Pinpoint the cell where the given text exists, returning its [x, y] midpoint coordinate. 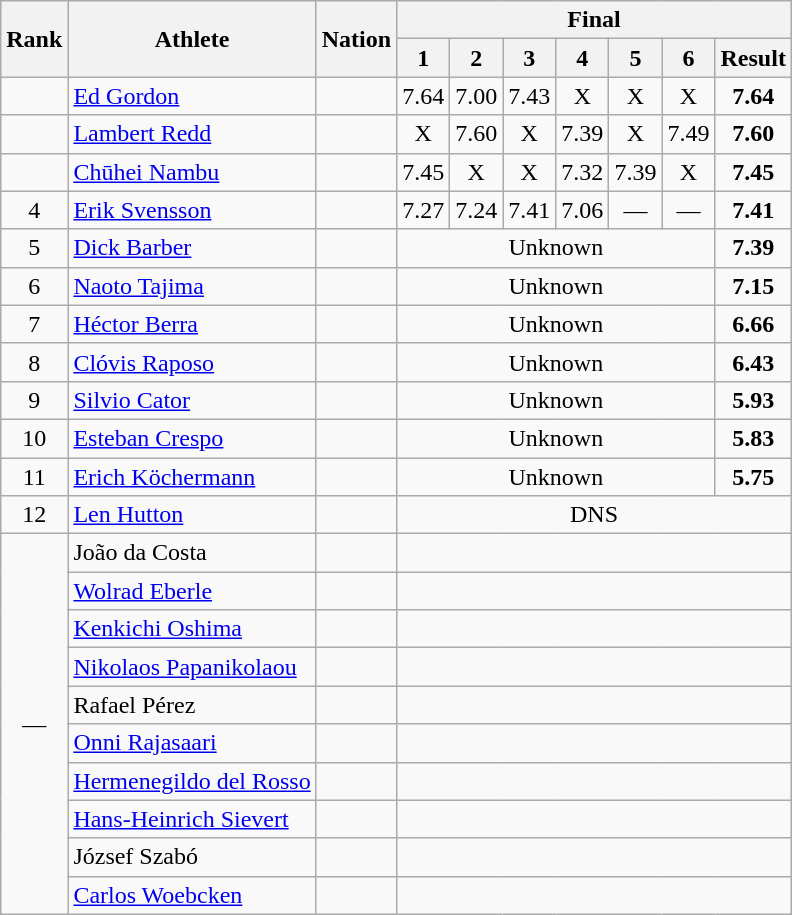
Héctor Berra [192, 324]
7 [34, 324]
6.43 [753, 362]
Carlos Woebcken [192, 895]
Chūhei Nambu [192, 172]
Final [594, 20]
Lambert Redd [192, 134]
Nation [356, 39]
12 [34, 515]
Nikolaos Papanikolaou [192, 667]
Clóvis Raposo [192, 362]
8 [34, 362]
Hans-Heinrich Sievert [192, 819]
7.06 [582, 210]
Ed Gordon [192, 96]
1 [424, 58]
7.43 [530, 96]
6.66 [753, 324]
5.75 [753, 477]
9 [34, 400]
Kenkichi Oshima [192, 629]
5.83 [753, 438]
Naoto Tajima [192, 286]
Len Hutton [192, 515]
10 [34, 438]
Hermenegildo del Rosso [192, 781]
7.24 [476, 210]
Rafael Pérez [192, 705]
7.27 [424, 210]
József Szabó [192, 857]
2 [476, 58]
Esteban Crespo [192, 438]
Dick Barber [192, 248]
7.49 [688, 134]
João da Costa [192, 553]
3 [530, 58]
Rank [34, 39]
5.93 [753, 400]
7.00 [476, 96]
7.32 [582, 172]
11 [34, 477]
Result [753, 58]
Athlete [192, 39]
7.15 [753, 286]
Onni Rajasaari [192, 743]
Silvio Cator [192, 400]
DNS [594, 515]
Erik Svensson [192, 210]
Wolrad Eberle [192, 591]
Erich Köchermann [192, 477]
